Provide the (x, y) coordinate of the cell's center where the given text is located.  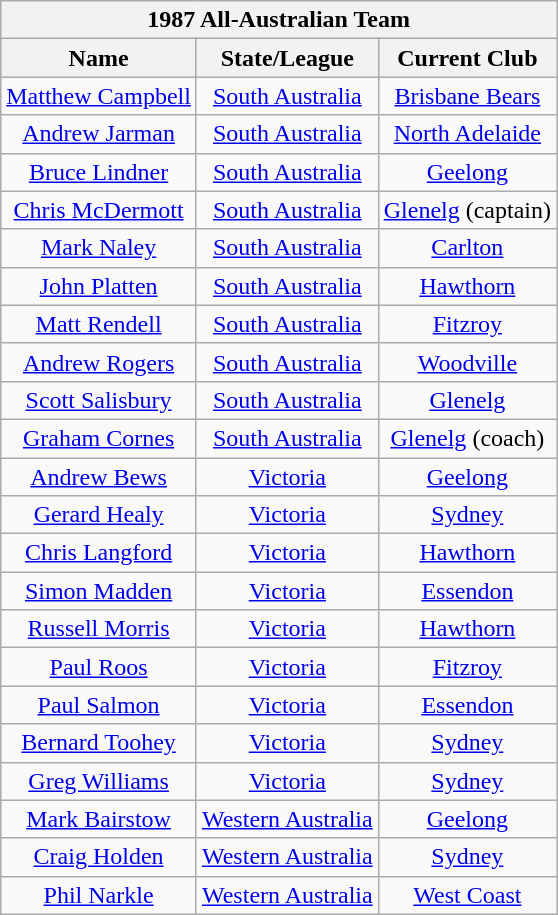
Chris Langford (99, 553)
Graham Cornes (99, 438)
Matt Rendell (99, 324)
Mark Naley (99, 248)
1987 All-Australian Team (279, 20)
Bruce Lindner (99, 172)
Brisbane Bears (467, 96)
Gerard Healy (99, 515)
Scott Salisbury (99, 400)
Mark Bairstow (99, 819)
Current Club (467, 58)
Greg Williams (99, 781)
Bernard Toohey (99, 743)
Andrew Bews (99, 477)
Paul Salmon (99, 705)
Name (99, 58)
Simon Madden (99, 591)
Phil Narkle (99, 895)
North Adelaide (467, 134)
Russell Morris (99, 629)
Matthew Campbell (99, 96)
Woodville (467, 362)
Andrew Rogers (99, 362)
Chris McDermott (99, 210)
Andrew Jarman (99, 134)
State/League (287, 58)
Glenelg (coach) (467, 438)
Glenelg (467, 400)
Carlton (467, 248)
Glenelg (captain) (467, 210)
Paul Roos (99, 667)
Craig Holden (99, 857)
West Coast (467, 895)
John Platten (99, 286)
